Output the [x, y] coordinate of the center of the cell containing the given text.  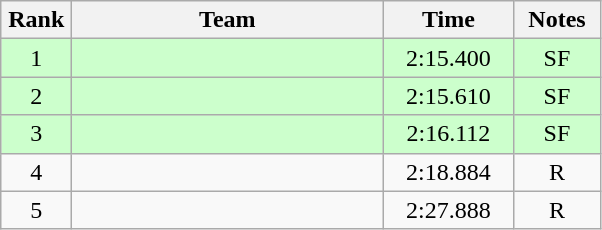
2:16.112 [448, 134]
4 [36, 172]
2:15.610 [448, 96]
3 [36, 134]
5 [36, 210]
Notes [557, 20]
1 [36, 58]
2 [36, 96]
2:27.888 [448, 210]
Rank [36, 20]
Team [228, 20]
2:15.400 [448, 58]
Time [448, 20]
2:18.884 [448, 172]
